Scan for the cell matching the given text and deliver its [x, y] coordinate at center. 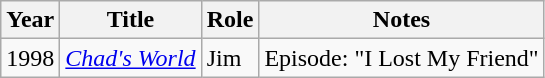
Role [230, 20]
Jim [230, 58]
Title [130, 20]
Episode: "I Lost My Friend" [402, 58]
1998 [30, 58]
Chad's World [130, 58]
Year [30, 20]
Notes [402, 20]
